Locate the cell with the specified text and output its (x, y) center coordinate. 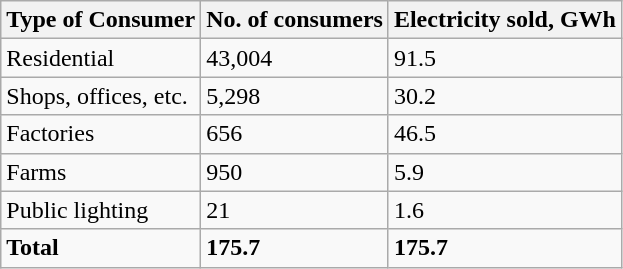
Electricity sold, GWh (504, 20)
5.9 (504, 172)
46.5 (504, 134)
Public lighting (101, 210)
1.6 (504, 210)
Farms (101, 172)
21 (295, 210)
Shops, offices, etc. (101, 96)
Total (101, 248)
Factories (101, 134)
Type of Consumer (101, 20)
5,298 (295, 96)
30.2 (504, 96)
656 (295, 134)
950 (295, 172)
43,004 (295, 58)
91.5 (504, 58)
No. of consumers (295, 20)
Residential (101, 58)
